Output the (x, y) coordinate of the center of the cell containing the given text.  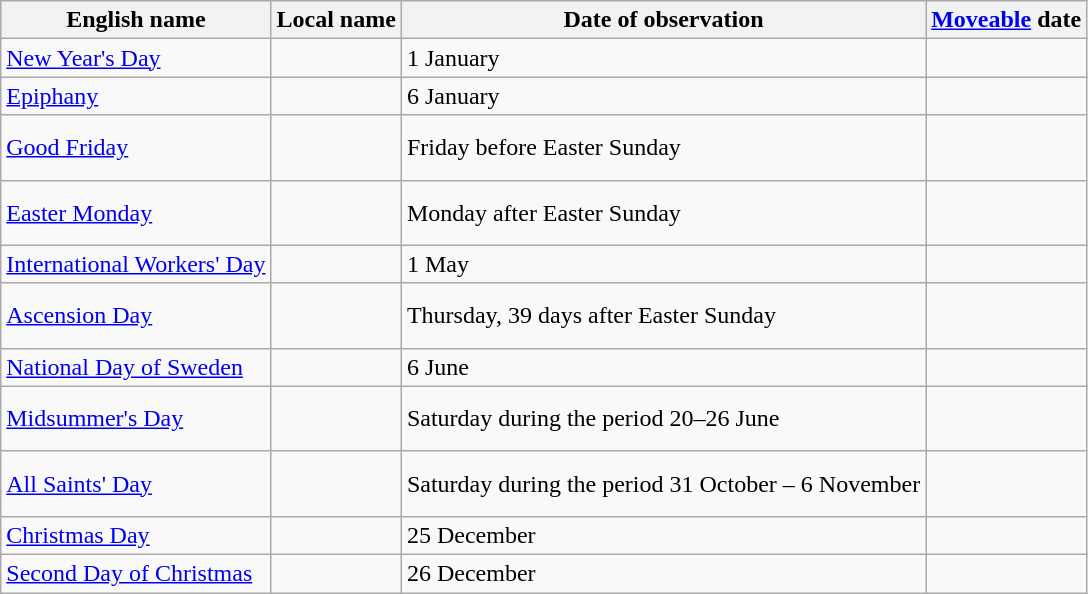
All Saints' Day (136, 484)
New Year's Day (136, 58)
Midsummer's Day (136, 418)
6 June (663, 367)
Second Day of Christmas (136, 573)
Good Friday (136, 148)
Saturday during the period 20–26 June (663, 418)
Friday before Easter Sunday (663, 148)
English name (136, 20)
Saturday during the period 31 October – 6 November (663, 484)
Moveable date (1006, 20)
Thursday, 39 days after Easter Sunday (663, 316)
1 January (663, 58)
Local name (336, 20)
6 January (663, 96)
Christmas Day (136, 535)
Easter Monday (136, 212)
25 December (663, 535)
Epiphany (136, 96)
International Workers' Day (136, 264)
1 May (663, 264)
Monday after Easter Sunday (663, 212)
26 December (663, 573)
National Day of Sweden (136, 367)
Date of observation (663, 20)
Ascension Day (136, 316)
